Determine the (x, y) coordinate at the center of the cell enclosing the given text.  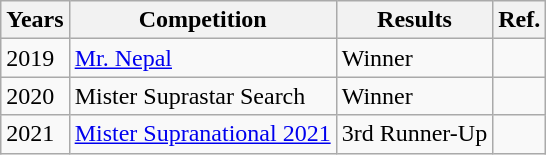
2020 (35, 96)
Mister Supranational 2021 (202, 134)
Years (35, 20)
3rd Runner-Up (414, 134)
Mr. Nepal (202, 58)
Ref. (520, 20)
2021 (35, 134)
2019 (35, 58)
Mister Suprastar Search (202, 96)
Competition (202, 20)
Results (414, 20)
